Return the [x, y] coordinate for the center point of the cell that contains the specified text.  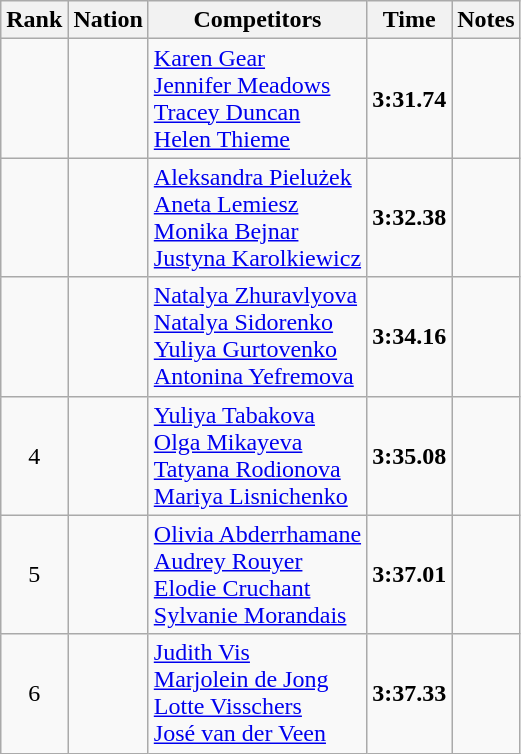
Yuliya TabakovaOlga MikayevaTatyana RodionovaMariya Lisnichenko [257, 456]
3:34.16 [410, 336]
3:31.74 [410, 98]
Nation [108, 20]
3:37.01 [410, 574]
Judith VisMarjolein de JongLotte VisschersJosé van der Veen [257, 694]
Natalya ZhuravlyovaNatalya SidorenkoYuliya GurtovenkoAntonina Yefremova [257, 336]
5 [34, 574]
Time [410, 20]
3:32.38 [410, 218]
4 [34, 456]
6 [34, 694]
3:35.08 [410, 456]
Rank [34, 20]
Olivia AbderrhamaneAudrey RouyerElodie CruchantSylvanie Morandais [257, 574]
Notes [486, 20]
Aleksandra PielużekAneta LemieszMonika BejnarJustyna Karolkiewicz [257, 218]
Karen GearJennifer MeadowsTracey DuncanHelen Thieme [257, 98]
3:37.33 [410, 694]
Competitors [257, 20]
